Determine the (X, Y) coordinate at the center of the cell enclosing the given text.  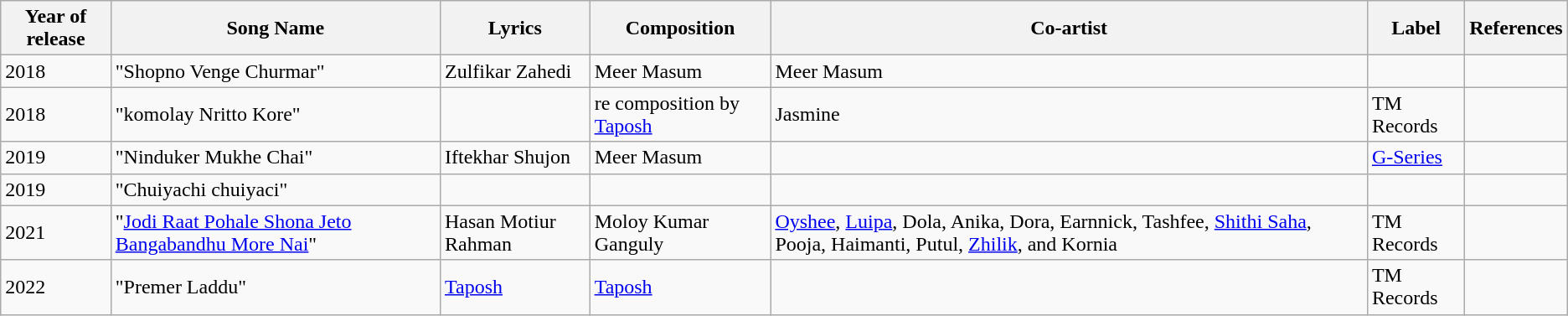
Iftekhar Shujon (514, 158)
"komolay Nritto Kore" (275, 114)
"Premer Laddu" (275, 287)
Moloy Kumar Ganguly (680, 233)
References (1516, 28)
G-Series (1416, 158)
2022 (55, 287)
Lyrics (514, 28)
re composition by Taposh (680, 114)
Year of release (55, 28)
"Chuiyachi chuiyaci" (275, 189)
Hasan Motiur Rahman (514, 233)
Label (1416, 28)
Oyshee, Luipa, Dola, Anika, Dora, Earnnick, Tashfee, Shithi Saha, Pooja, Haimanti, Putul, Zhilik, and Kornia (1069, 233)
Song Name (275, 28)
Composition (680, 28)
"Shopno Venge Churmar" (275, 71)
2021 (55, 233)
"Ninduker Mukhe Chai" (275, 158)
Zulfikar Zahedi (514, 71)
Jasmine (1069, 114)
Co-artist (1069, 28)
"Jodi Raat Pohale Shona Jeto Bangabandhu More Nai" (275, 233)
